Output the (x, y) coordinate of the center of the cell containing the given text.  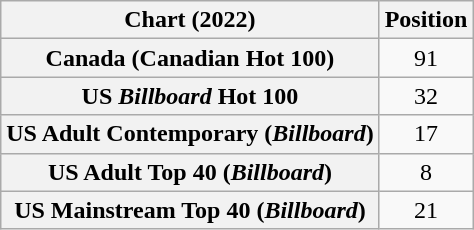
US Mainstream Top 40 (Billboard) (190, 210)
Position (426, 20)
21 (426, 210)
US Adult Contemporary (Billboard) (190, 134)
US Adult Top 40 (Billboard) (190, 172)
8 (426, 172)
US Billboard Hot 100 (190, 96)
Canada (Canadian Hot 100) (190, 58)
17 (426, 134)
32 (426, 96)
91 (426, 58)
Chart (2022) (190, 20)
